Identify which cell holds the provided text, then report its [X, Y] central coordinate. 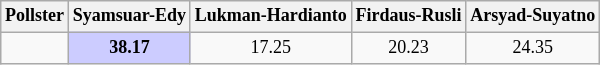
Syamsuar-Edy [129, 16]
Arsyad-Suyatno [533, 16]
24.35 [533, 48]
20.23 [408, 48]
38.17 [129, 48]
Lukman-Hardianto [270, 16]
Pollster [35, 16]
17.25 [270, 48]
Firdaus-Rusli [408, 16]
